Search for the cell housing the specified text and yield its (X, Y) center coordinate. 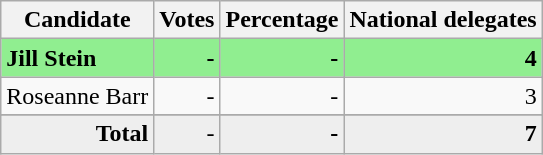
3 (443, 96)
Votes (187, 20)
7 (443, 134)
Roseanne Barr (78, 96)
Percentage (282, 20)
National delegates (443, 20)
Jill Stein (78, 58)
4 (443, 58)
Total (78, 134)
Candidate (78, 20)
